Output the [x, y] coordinate of the center of the cell containing the given text.  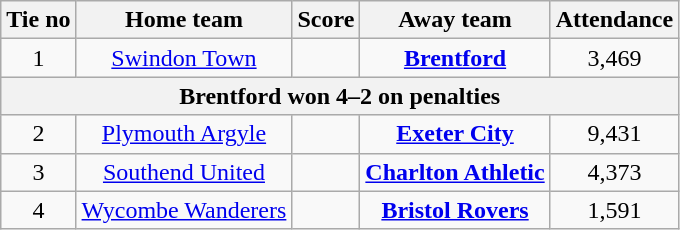
Brentford [455, 58]
Charlton Athletic [455, 172]
2 [38, 134]
Brentford won 4–2 on penalties [340, 96]
Away team [455, 20]
4,373 [614, 172]
Score [326, 20]
Tie no [38, 20]
4 [38, 210]
Wycombe Wanderers [184, 210]
Bristol Rovers [455, 210]
Home team [184, 20]
Exeter City [455, 134]
Plymouth Argyle [184, 134]
1,591 [614, 210]
Attendance [614, 20]
3 [38, 172]
Swindon Town [184, 58]
1 [38, 58]
3,469 [614, 58]
9,431 [614, 134]
Southend United [184, 172]
